Capture the cell that displays the provided text and extract its [x, y] central coordinate. 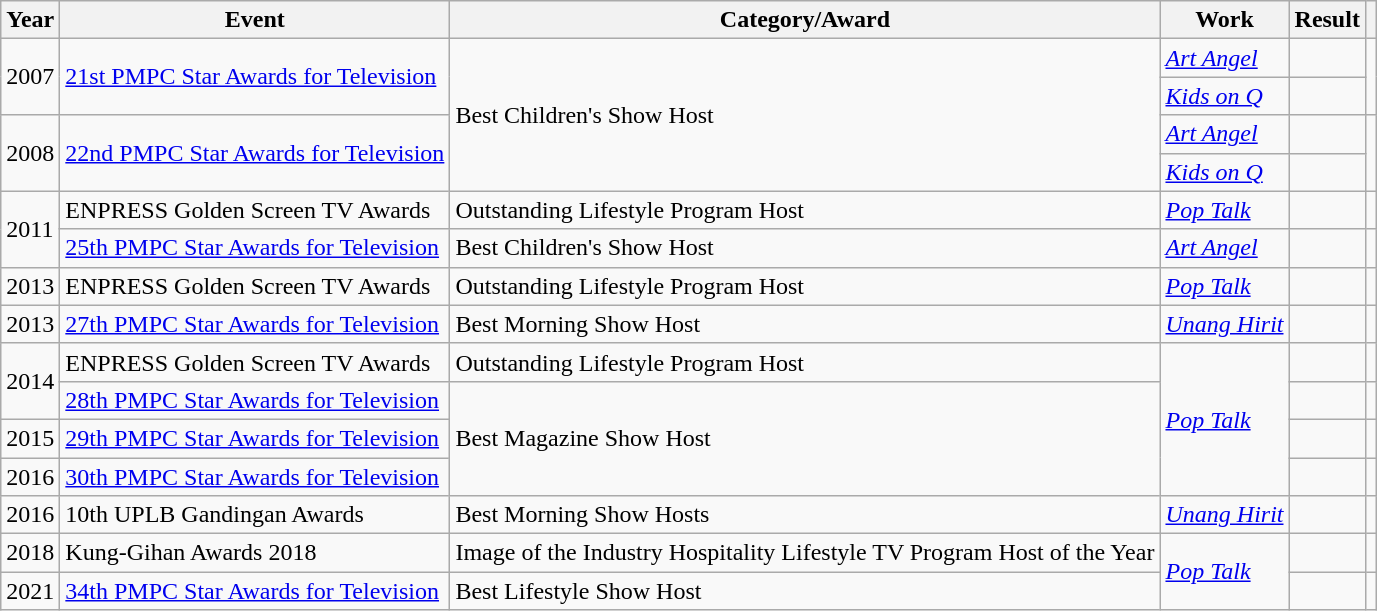
30th PMPC Star Awards for Television [255, 477]
2018 [30, 553]
2007 [30, 77]
Work [1224, 20]
Kung-Gihan Awards 2018 [255, 553]
2011 [30, 229]
25th PMPC Star Awards for Television [255, 248]
Event [255, 20]
29th PMPC Star Awards for Television [255, 438]
Best Morning Show Hosts [805, 515]
21st PMPC Star Awards for Television [255, 77]
2014 [30, 381]
10th UPLB Gandingan Awards [255, 515]
Category/Award [805, 20]
Image of the Industry Hospitality Lifestyle TV Program Host of the Year [805, 553]
28th PMPC Star Awards for Television [255, 400]
2015 [30, 438]
22nd PMPC Star Awards for Television [255, 153]
34th PMPC Star Awards for Television [255, 591]
Year [30, 20]
Best Magazine Show Host [805, 438]
2021 [30, 591]
Best Morning Show Host [805, 324]
Result [1327, 20]
27th PMPC Star Awards for Television [255, 324]
Best Lifestyle Show Host [805, 591]
2008 [30, 153]
